Extract the (X, Y) coordinate from the center of the cell holding the provided text.  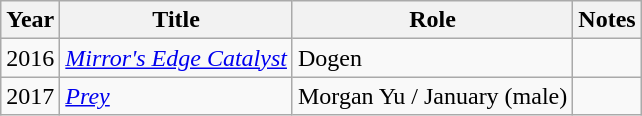
Dogen (432, 58)
Mirror's Edge Catalyst (176, 58)
2016 (30, 58)
Prey (176, 96)
Role (432, 20)
Title (176, 20)
Year (30, 20)
Notes (607, 20)
Morgan Yu / January (male) (432, 96)
2017 (30, 96)
